From the cell containing the given text, extract its center point as (X, Y) coordinate. 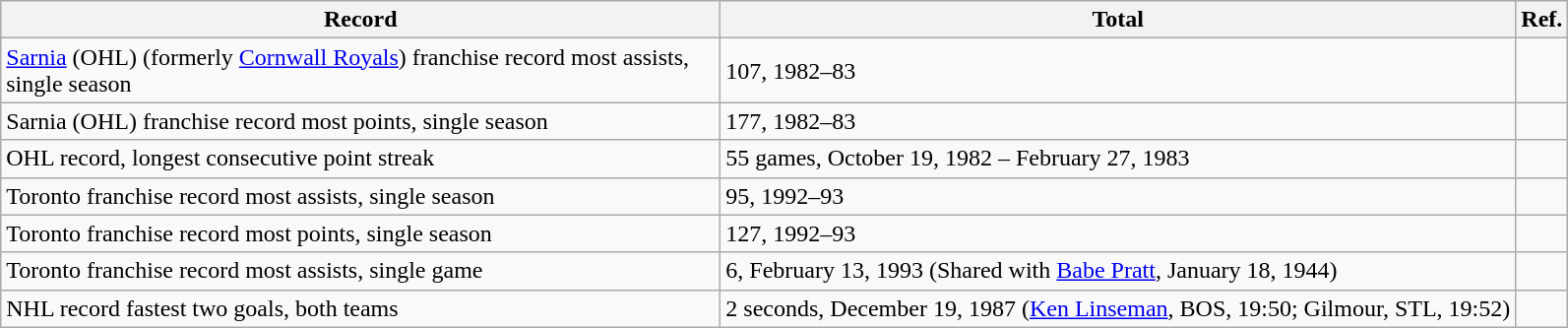
177, 1982–83 (1118, 121)
Sarnia (OHL) franchise record most points, single season (360, 121)
Total (1118, 20)
NHL record fastest two goals, both teams (360, 308)
Toronto franchise record most assists, single game (360, 271)
Toronto franchise record most assists, single season (360, 196)
Record (360, 20)
127, 1992–93 (1118, 233)
107, 1982–83 (1118, 71)
6, February 13, 1993 (Shared with Babe Pratt, January 18, 1944) (1118, 271)
95, 1992–93 (1118, 196)
Ref. (1541, 20)
OHL record, longest consecutive point streak (360, 159)
Toronto franchise record most points, single season (360, 233)
Sarnia (OHL) (formerly Cornwall Royals) franchise record most assists, single season (360, 71)
2 seconds, December 19, 1987 (Ken Linseman, BOS, 19:50; Gilmour, STL, 19:52) (1118, 308)
55 games, October 19, 1982 – February 27, 1983 (1118, 159)
